Identify which cell holds the provided text, then report its (X, Y) central coordinate. 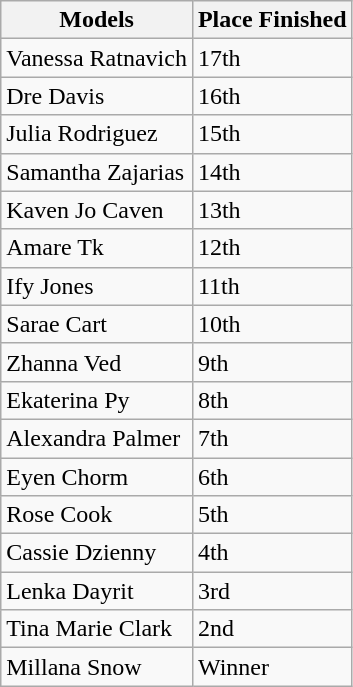
Julia Rodriguez (97, 134)
Samantha Zajarias (97, 172)
4th (272, 553)
Models (97, 20)
Rose Cook (97, 515)
Eyen Chorm (97, 477)
3rd (272, 591)
9th (272, 362)
Lenka Dayrit (97, 591)
14th (272, 172)
Millana Snow (97, 667)
Winner (272, 667)
Sarae Cart (97, 324)
10th (272, 324)
Vanessa Ratnavich (97, 58)
17th (272, 58)
5th (272, 515)
11th (272, 286)
7th (272, 438)
Tina Marie Clark (97, 629)
6th (272, 477)
13th (272, 210)
15th (272, 134)
Alexandra Palmer (97, 438)
Zhanna Ved (97, 362)
Ify Jones (97, 286)
Dre Davis (97, 96)
16th (272, 96)
12th (272, 248)
2nd (272, 629)
8th (272, 400)
Ekaterina Py (97, 400)
Place Finished (272, 20)
Kaven Jo Caven (97, 210)
Cassie Dzienny (97, 553)
Amare Tk (97, 248)
